Pinpoint the cell where the given text exists, returning its [X, Y] midpoint coordinate. 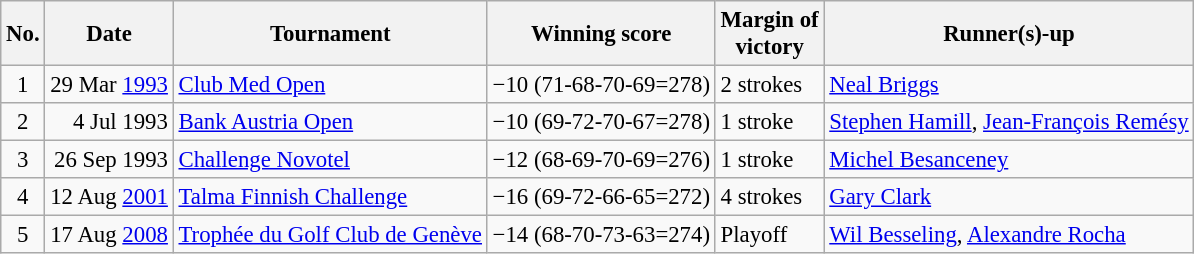
Gary Clark [1009, 197]
Neal Briggs [1009, 85]
Trophée du Golf Club de Genève [330, 235]
4 Jul 1993 [109, 122]
Stephen Hamill, Jean-François Remésy [1009, 122]
−14 (68-70-73-63=274) [601, 235]
Wil Besseling, Alexandre Rocha [1009, 235]
−16 (69-72-66-65=272) [601, 197]
26 Sep 1993 [109, 160]
Talma Finnish Challenge [330, 197]
2 [23, 122]
Playoff [770, 235]
No. [23, 34]
1 [23, 85]
5 [23, 235]
Runner(s)-up [1009, 34]
−10 (71-68-70-69=278) [601, 85]
12 Aug 2001 [109, 197]
4 [23, 197]
4 strokes [770, 197]
Challenge Novotel [330, 160]
2 strokes [770, 85]
−12 (68-69-70-69=276) [601, 160]
29 Mar 1993 [109, 85]
−10 (69-72-70-67=278) [601, 122]
Tournament [330, 34]
Margin ofvictory [770, 34]
Bank Austria Open [330, 122]
3 [23, 160]
Michel Besanceney [1009, 160]
Winning score [601, 34]
Club Med Open [330, 85]
17 Aug 2008 [109, 235]
Date [109, 34]
